Return [x, y] of the center of cell containing provided text 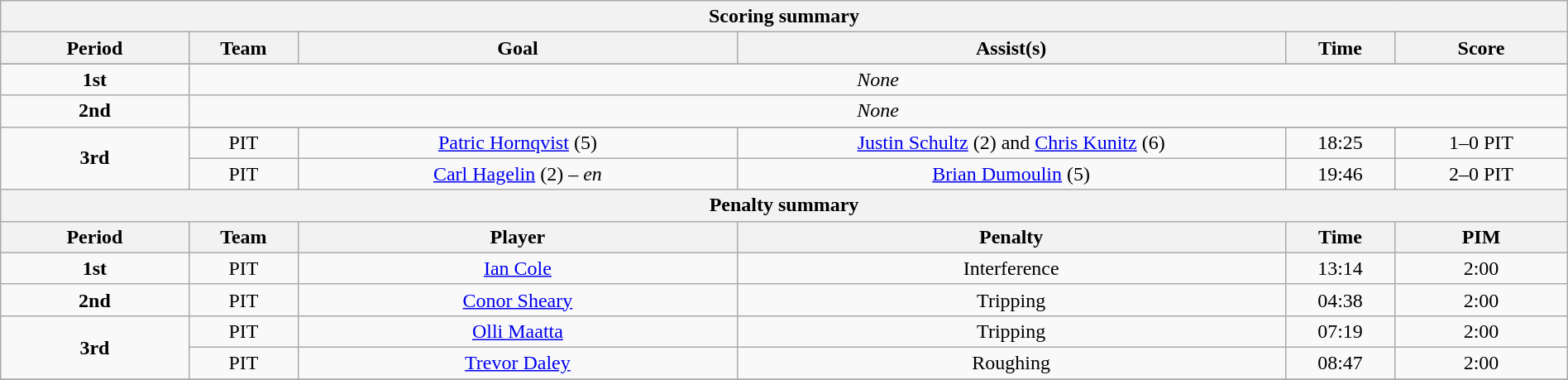
Roughing [1011, 363]
Carl Hagelin (2) – en [518, 174]
08:47 [1340, 363]
Conor Sheary [518, 300]
Assist(s) [1011, 48]
PIM [1481, 237]
Olli Maatta [518, 331]
Penalty summary [784, 205]
07:19 [1340, 331]
Goal [518, 48]
19:46 [1340, 174]
2–0 PIT [1481, 174]
18:25 [1340, 142]
Interference [1011, 268]
Score [1481, 48]
Brian Dumoulin (5) [1011, 174]
Penalty [1011, 237]
Scoring summary [784, 17]
1–0 PIT [1481, 142]
Player [518, 237]
Patric Hornqvist (5) [518, 142]
13:14 [1340, 268]
Trevor Daley [518, 363]
Justin Schultz (2) and Chris Kunitz (6) [1011, 142]
04:38 [1340, 300]
Ian Cole [518, 268]
